Identify which cell holds the provided text, then report its [x, y] central coordinate. 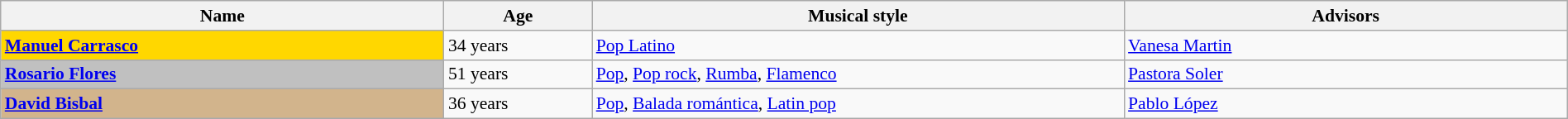
Musical style [858, 16]
51 years [518, 74]
Pop, Balada romántica, Latin pop [858, 104]
David Bisbal [222, 104]
Manuel Carrasco [222, 45]
Pop Latino [858, 45]
Name [222, 16]
Advisors [1346, 16]
Age [518, 16]
34 years [518, 45]
Pastora Soler [1346, 74]
36 years [518, 104]
Pablo López [1346, 104]
Vanesa Martin [1346, 45]
Rosario Flores [222, 74]
Pop, Pop rock, Rumba, Flamenco [858, 74]
